From the cell containing the given text, extract its center point as [X, Y] coordinate. 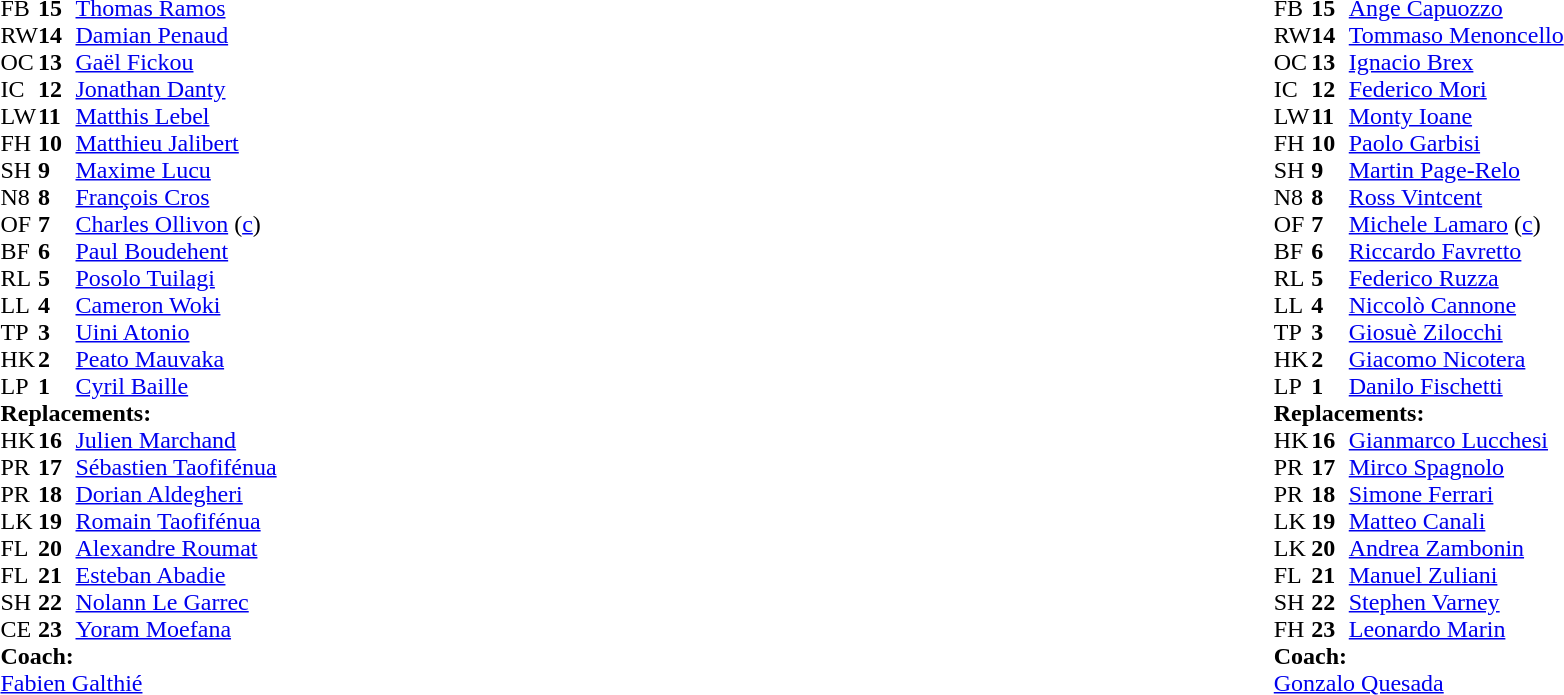
Tommaso Menoncello [1456, 36]
Posolo Tuilagi [176, 278]
Michele Lamaro (c) [1456, 224]
Danilo Fischetti [1456, 386]
Alexandre Roumat [176, 548]
Yoram Moefana [176, 630]
Giosuè Zilocchi [1456, 332]
Damian Penaud [176, 36]
Jonathan Danty [176, 90]
Giacomo Nicotera [1456, 360]
Federico Mori [1456, 90]
Sébastien Taofifénua [176, 468]
François Cros [176, 198]
Julien Marchand [176, 440]
Esteban Abadie [176, 576]
Andrea Zambonin [1456, 548]
Mirco Spagnolo [1456, 468]
Paolo Garbisi [1456, 144]
Cyril Baille [176, 386]
Dorian Aldegheri [176, 494]
Matteo Canali [1456, 522]
Matthieu Jalibert [176, 144]
Paul Boudehent [176, 252]
Uini Atonio [176, 332]
Riccardo Favretto [1456, 252]
Manuel Zuliani [1456, 576]
Cameron Woki [176, 306]
Niccolò Cannone [1456, 306]
Gianmarco Lucchesi [1456, 440]
Charles Ollivon (c) [176, 224]
Leonardo Marin [1456, 630]
Simone Ferrari [1456, 494]
Gaël Fickou [176, 62]
Martin Page-Relo [1456, 170]
Matthis Lebel [176, 116]
Ross Vintcent [1456, 198]
CE [19, 630]
Monty Ioane [1456, 116]
Nolann Le Garrec [176, 602]
Federico Ruzza [1456, 278]
Ignacio Brex [1456, 62]
Peato Mauvaka [176, 360]
Romain Taofifénua [176, 522]
Stephen Varney [1456, 602]
Maxime Lucu [176, 170]
